Determine the [X, Y] coordinate at the center of the cell enclosing the given text.  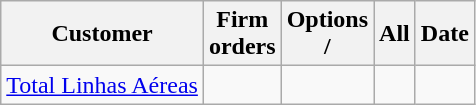
All [395, 34]
Total Linhas Aéreas [102, 85]
Date [444, 34]
Customer [102, 34]
Firmorders [242, 34]
Options/ [327, 34]
